Search for the cell housing the specified text and yield its [X, Y] center coordinate. 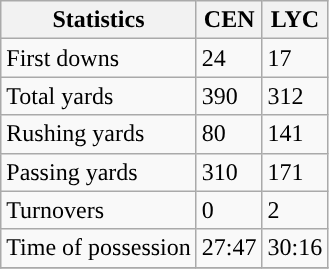
30:16 [295, 248]
24 [229, 58]
0 [229, 210]
First downs [99, 58]
CEN [229, 20]
171 [295, 172]
80 [229, 134]
Passing yards [99, 172]
390 [229, 96]
Statistics [99, 20]
310 [229, 172]
Total yards [99, 96]
17 [295, 58]
LYC [295, 20]
312 [295, 96]
Time of possession [99, 248]
141 [295, 134]
27:47 [229, 248]
Rushing yards [99, 134]
2 [295, 210]
Turnovers [99, 210]
